From the cell containing the given text, extract its center point as (x, y) coordinate. 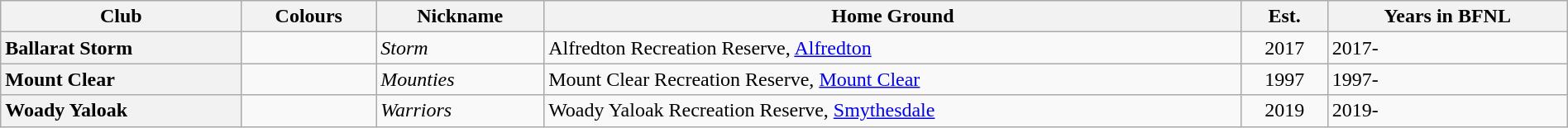
Mount Clear Recreation Reserve, Mount Clear (893, 79)
Home Ground (893, 17)
1997 (1284, 79)
Est. (1284, 17)
2017- (1447, 48)
Woady Yaloak Recreation Reserve, Smythesdale (893, 111)
Colours (309, 17)
Warriors (460, 111)
2019 (1284, 111)
Years in BFNL (1447, 17)
Mounties (460, 79)
Nickname (460, 17)
Storm (460, 48)
Mount Clear (121, 79)
2017 (1284, 48)
1997- (1447, 79)
Ballarat Storm (121, 48)
Alfredton Recreation Reserve, Alfredton (893, 48)
Club (121, 17)
Woady Yaloak (121, 111)
2019- (1447, 111)
